Detect which cell encompasses the target text, then output its [x, y] center coordinate. 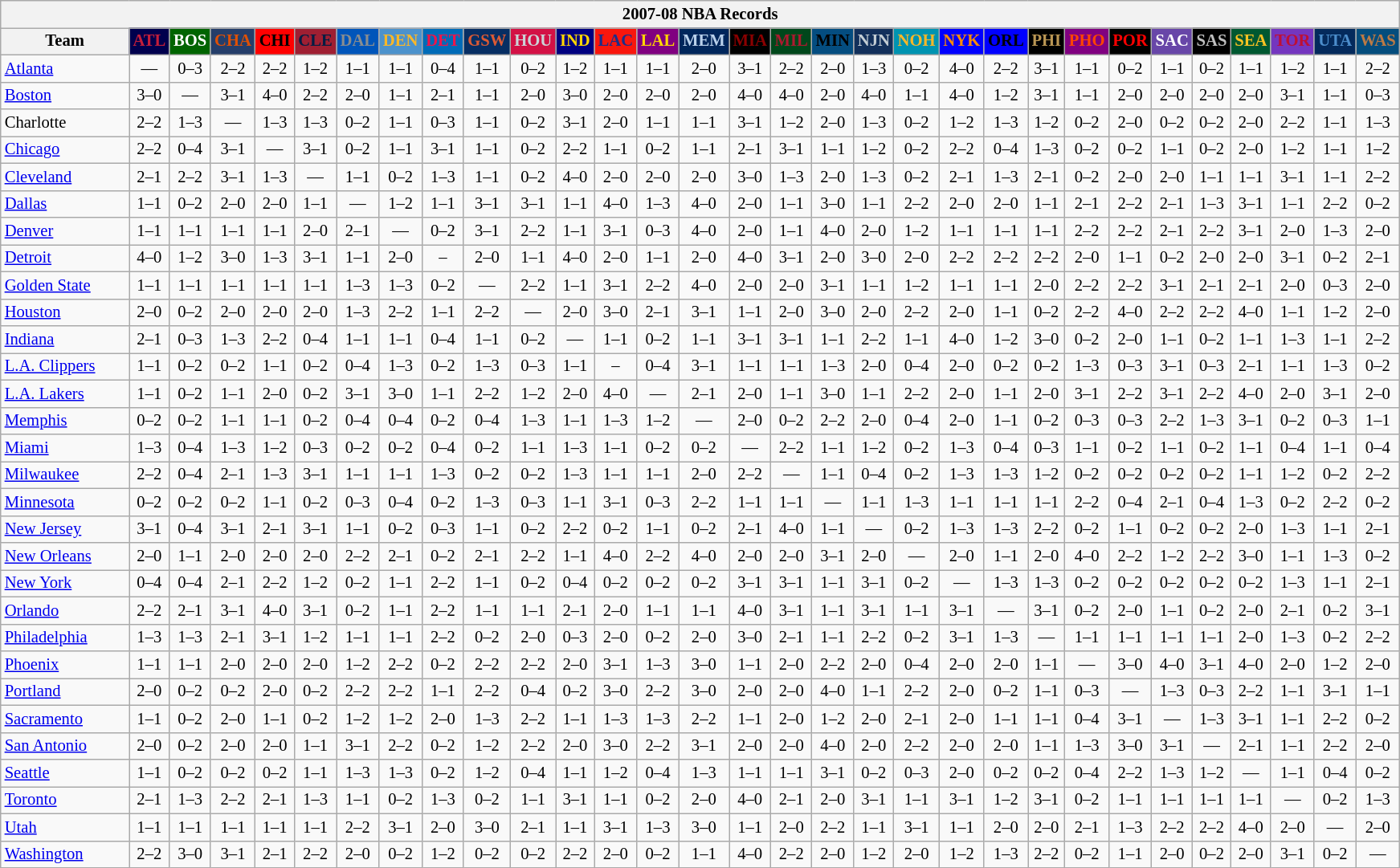
IND [575, 41]
SAC [1173, 41]
Milwaukee [65, 475]
Chicago [65, 149]
L.A. Lakers [65, 393]
Seattle [65, 773]
NJN [874, 41]
NYK [961, 41]
Memphis [65, 421]
NOH [917, 41]
Philadelphia [65, 638]
Toronto [65, 800]
CHI [275, 41]
Detroit [65, 258]
New Orleans [65, 556]
MIA [750, 41]
BOS [190, 41]
Miami [65, 447]
PHI [1047, 41]
Boston [65, 96]
Orlando [65, 610]
Houston [65, 312]
MEM [704, 41]
HOU [533, 41]
CHA [233, 41]
Minnesota [65, 502]
DAL [358, 41]
Phoenix [65, 664]
LAC [615, 41]
TOR [1292, 41]
Sacramento [65, 719]
Indiana [65, 340]
GSW [487, 41]
Dallas [65, 204]
CLE [315, 41]
Cleveland [65, 177]
Washington [65, 854]
San Antonio [65, 746]
UTA [1335, 41]
DEN [400, 41]
Portland [65, 691]
PHO [1087, 41]
New Jersey [65, 529]
Utah [65, 827]
POR [1129, 41]
L.A. Clippers [65, 366]
MIL [792, 41]
DET [443, 41]
Team [65, 41]
ATL [149, 41]
SAS [1212, 41]
LAL [658, 41]
SEA [1251, 41]
MIN [833, 41]
2007-08 NBA Records [700, 14]
Charlotte [65, 123]
Denver [65, 230]
ORL [1006, 41]
Atlanta [65, 68]
Golden State [65, 285]
WAS [1378, 41]
New York [65, 583]
